Return [X, Y] of the center of cell containing provided text 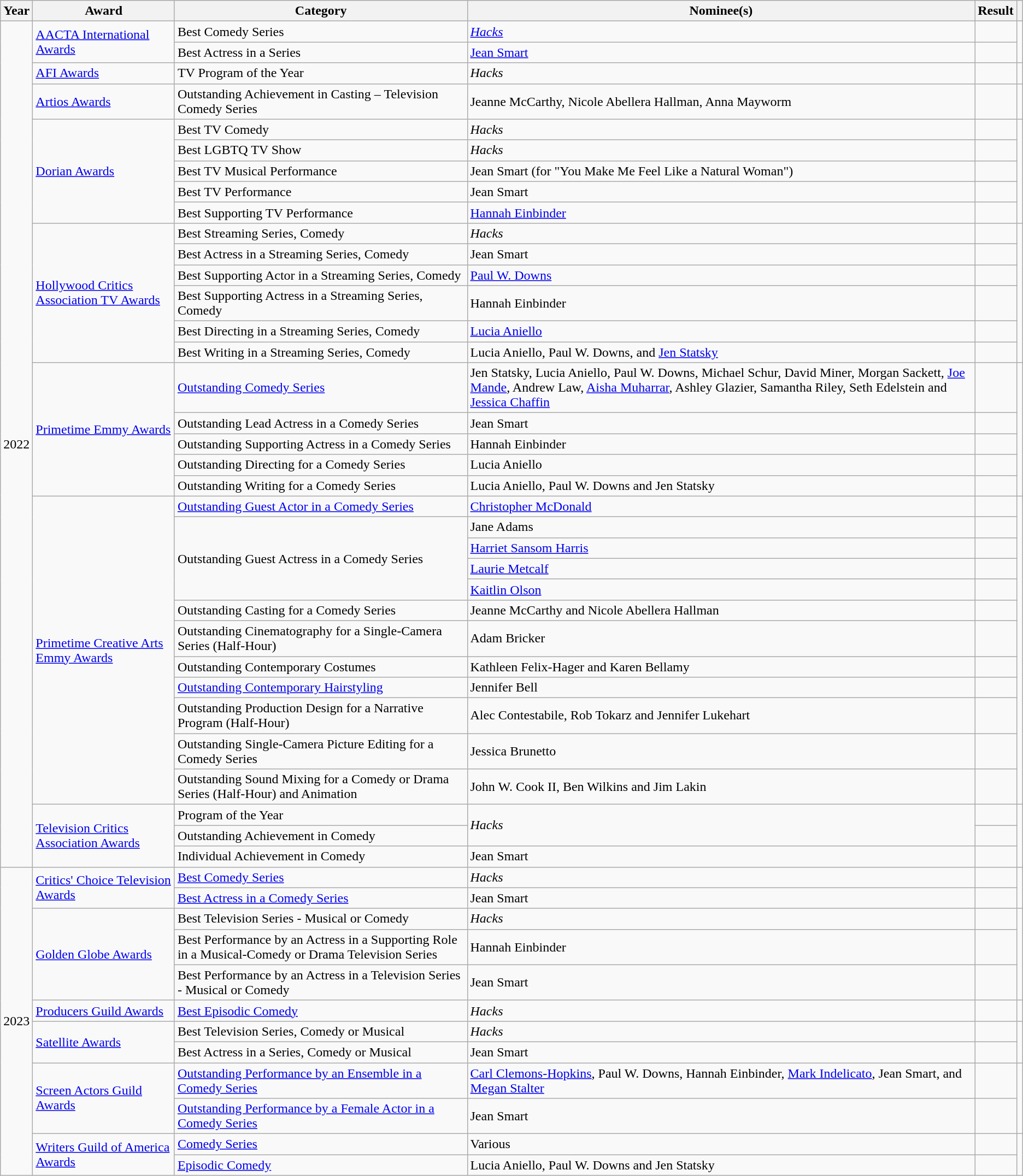
Year [16, 11]
Jennifer Bell [721, 688]
Best TV Performance [321, 192]
Best Actress in a Streaming Series, Comedy [321, 254]
Outstanding Comedy Series [321, 388]
2023 [16, 1021]
Screen Actors Guild Awards [104, 1098]
Television Critics Association Awards [104, 836]
Best Directing in a Streaming Series, Comedy [321, 332]
Kathleen Felix-Hager and Karen Bellamy [721, 667]
Best Performance by an Actress in a Supporting Role in a Musical-Comedy or Drama Television Series [321, 947]
Outstanding Performance by an Ensemble in a Comedy Series [321, 1080]
Outstanding Guest Actress in a Comedy Series [321, 558]
Best Supporting Actor in a Streaming Series, Comedy [321, 275]
Outstanding Achievement in Casting – Television Comedy Series [321, 102]
Comedy Series [321, 1144]
Christopher McDonald [721, 506]
Best Performance by an Actress in a Television Series - Musical or Comedy [321, 982]
Outstanding Lead Actress in a Comedy Series [321, 423]
Outstanding Cinematography for a Single-Camera Series (Half-Hour) [321, 638]
Outstanding Production Design for a Narrative Program (Half-Hour) [321, 716]
Result [996, 11]
Satellite Awards [104, 1042]
Best TV Comedy [321, 129]
Outstanding Writing for a Comedy Series [321, 486]
Outstanding Directing for a Comedy Series [321, 465]
Award [104, 11]
Outstanding Performance by a Female Actor in a Comedy Series [321, 1116]
Program of the Year [321, 815]
Best Streaming Series, Comedy [321, 233]
Best Supporting Actress in a Streaming Series, Comedy [321, 304]
Outstanding Sound Mixing for a Comedy or Drama Series (Half-Hour) and Animation [321, 787]
Jean Smart (for "You Make Me Feel Like a Natural Woman") [721, 171]
Nominee(s) [721, 11]
Producers Guild Awards [104, 1010]
Various [721, 1144]
Hollywood Critics Association TV Awards [104, 293]
Best Supporting TV Performance [321, 212]
Outstanding Contemporary Hairstyling [321, 688]
Primetime Creative Arts Emmy Awards [104, 650]
Category [321, 11]
Dorian Awards [104, 171]
Paul W. Downs [721, 275]
TV Program of the Year [321, 73]
Best Writing in a Streaming Series, Comedy [321, 352]
Best TV Musical Performance [321, 171]
Outstanding Single-Camera Picture Editing for a Comedy Series [321, 752]
Carl Clemons-Hopkins, Paul W. Downs, Hannah Einbinder, Mark Indelicato, Jean Smart, and Megan Stalter [721, 1080]
Golden Globe Awards [104, 954]
Jeanne McCarthy and Nicole Abellera Hallman [721, 610]
Outstanding Casting for a Comedy Series [321, 610]
Outstanding Supporting Actress in a Comedy Series [321, 444]
Artios Awards [104, 102]
Outstanding Contemporary Costumes [321, 667]
Jessica Brunetto [721, 752]
John W. Cook II, Ben Wilkins and Jim Lakin [721, 787]
Kaitlin Olson [721, 589]
Adam Bricker [721, 638]
AFI Awards [104, 73]
Critics' Choice Television Awards [104, 888]
2022 [16, 444]
Writers Guild of America Awards [104, 1155]
Jeanne McCarthy, Nicole Abellera Hallman, Anna Mayworm [721, 102]
Primetime Emmy Awards [104, 429]
Episodic Comedy [321, 1165]
Best Actress in a Series, Comedy or Musical [321, 1052]
Lucia Aniello, Paul W. Downs, and Jen Statsky [721, 352]
AACTA International Awards [104, 42]
Laurie Metcalf [721, 569]
Best Television Series, Comedy or Musical [321, 1031]
Jane Adams [721, 527]
Best Television Series - Musical or Comedy [321, 919]
Best Episodic Comedy [321, 1010]
Best Actress in a Series [321, 52]
Individual Achievement in Comedy [321, 856]
Best Actress in a Comedy Series [321, 898]
Harriet Sansom Harris [721, 548]
Best LGBTQ TV Show [321, 150]
Outstanding Achievement in Comedy [321, 836]
Alec Contestabile, Rob Tokarz and Jennifer Lukehart [721, 716]
Outstanding Guest Actor in a Comedy Series [321, 506]
